Scan for the cell matching the given text and deliver its (x, y) coordinate at center. 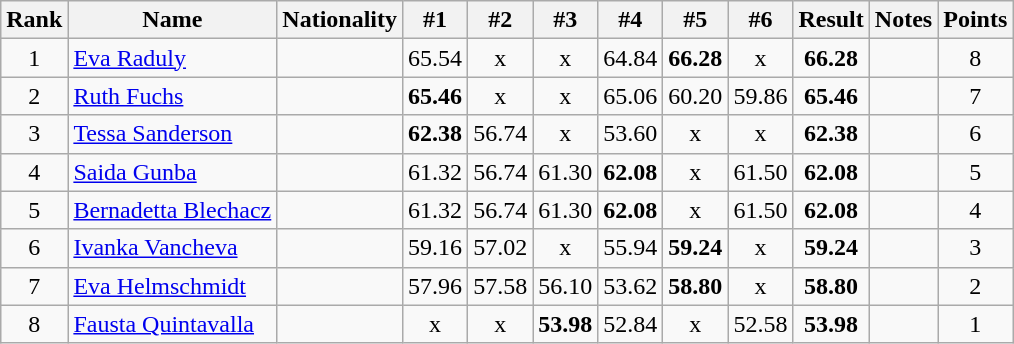
Result (831, 20)
Bernadetta Blechacz (172, 210)
#6 (760, 20)
64.84 (630, 58)
59.16 (436, 248)
60.20 (696, 96)
#1 (436, 20)
Notes (903, 20)
#5 (696, 20)
59.86 (760, 96)
#2 (500, 20)
65.06 (630, 96)
Tessa Sanderson (172, 134)
Eva Helmschmidt (172, 286)
56.10 (566, 286)
53.60 (630, 134)
57.96 (436, 286)
Saida Gunba (172, 172)
57.02 (500, 248)
52.84 (630, 324)
52.58 (760, 324)
Fausta Quintavalla (172, 324)
Name (172, 20)
Nationality (340, 20)
Ivanka Vancheva (172, 248)
55.94 (630, 248)
#3 (566, 20)
Ruth Fuchs (172, 96)
65.54 (436, 58)
53.62 (630, 286)
Eva Raduly (172, 58)
Rank (34, 20)
#4 (630, 20)
Points (976, 20)
57.58 (500, 286)
